Determine the (x, y) coordinate at the center of the cell enclosing the given text.  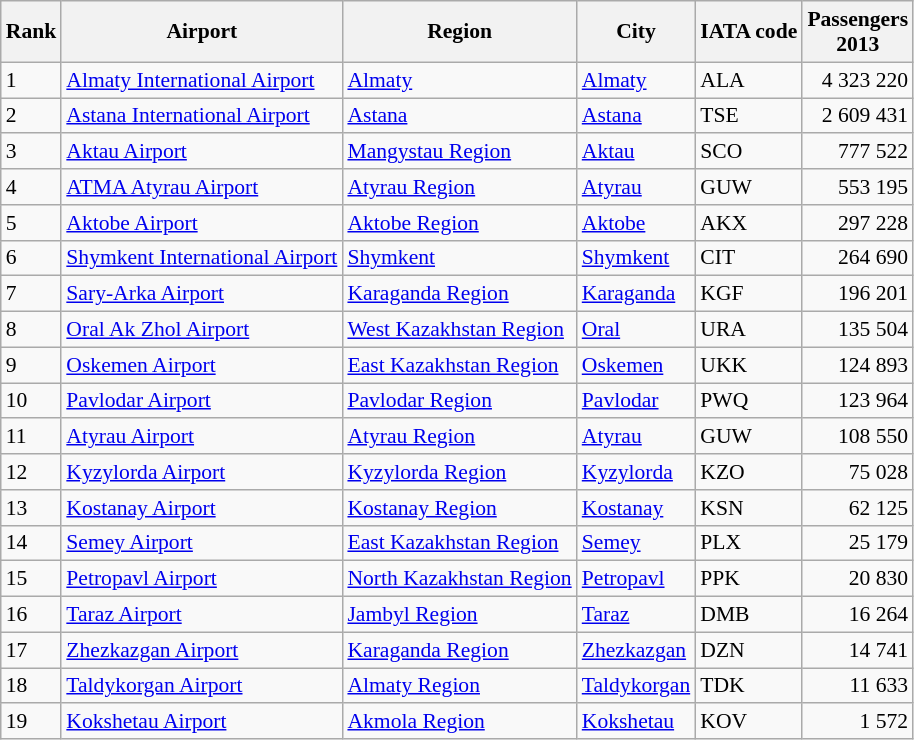
135 504 (858, 330)
Taraz Airport (202, 615)
Zhezkazgan (636, 650)
8 (32, 330)
Taldykorgan (636, 686)
Karaganda (636, 294)
Mangystau Region (459, 152)
Pavlodar Region (459, 401)
2 (32, 116)
Almaty Region (459, 686)
16 264 (858, 615)
PPK (748, 579)
7 (32, 294)
Kostanay Airport (202, 508)
5 (32, 223)
Pavlodar Airport (202, 401)
12 (32, 472)
Semey Airport (202, 543)
PWQ (748, 401)
Rank (32, 32)
20 830 (858, 579)
West Kazakhstan Region (459, 330)
Aktau Airport (202, 152)
17 (32, 650)
124 893 (858, 365)
PLX (748, 543)
Passengers 2013 (858, 32)
AKX (748, 223)
Oral Ak Zhol Airport (202, 330)
TSE (748, 116)
15 (32, 579)
Semey (636, 543)
264 690 (858, 258)
Kyzylorda (636, 472)
Aktau (636, 152)
13 (32, 508)
DZN (748, 650)
KOV (748, 722)
City (636, 32)
CIT (748, 258)
Kostanay Region (459, 508)
Kokshetau Airport (202, 722)
777 522 (858, 152)
11 633 (858, 686)
6 (32, 258)
UKK (748, 365)
Kyzylorda Region (459, 472)
18 (32, 686)
Petropavl Airport (202, 579)
Oskemen (636, 365)
4 323 220 (858, 80)
URA (748, 330)
Sary-Arka Airport (202, 294)
25 179 (858, 543)
75 028 (858, 472)
Almaty International Airport (202, 80)
14 (32, 543)
297 228 (858, 223)
Atyrau Airport (202, 437)
16 (32, 615)
14 741 (858, 650)
Petropavl (636, 579)
1 572 (858, 722)
Kokshetau (636, 722)
Kyzylorda Airport (202, 472)
Astana International Airport (202, 116)
Oral (636, 330)
ATMA Atyrau Airport (202, 187)
DMB (748, 615)
553 195 (858, 187)
62 125 (858, 508)
10 (32, 401)
Region (459, 32)
Airport (202, 32)
9 (32, 365)
KGF (748, 294)
Aktobe Region (459, 223)
1 (32, 80)
Shymkent International Airport (202, 258)
108 550 (858, 437)
Kostanay (636, 508)
19 (32, 722)
Aktobe (636, 223)
Taraz (636, 615)
Pavlodar (636, 401)
Taldykorgan Airport (202, 686)
11 (32, 437)
Jambyl Region (459, 615)
3 (32, 152)
123 964 (858, 401)
2 609 431 (858, 116)
KZO (748, 472)
Akmola Region (459, 722)
4 (32, 187)
North Kazakhstan Region (459, 579)
KSN (748, 508)
SCO (748, 152)
ALA (748, 80)
Aktobe Airport (202, 223)
IATA code (748, 32)
196 201 (858, 294)
TDK (748, 686)
Oskemen Airport (202, 365)
Zhezkazgan Airport (202, 650)
